Return the [X, Y] coordinate for the center point of the cell that contains the specified text.  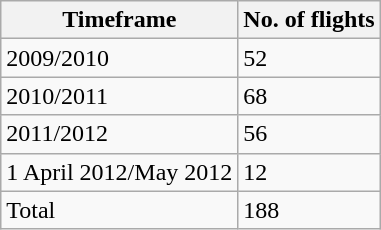
188 [309, 210]
1 April 2012/May 2012 [120, 172]
2010/2011 [120, 96]
Timeframe [120, 20]
12 [309, 172]
68 [309, 96]
No. of flights [309, 20]
52 [309, 58]
2011/2012 [120, 134]
Total [120, 210]
56 [309, 134]
2009/2010 [120, 58]
